Find where the given text appears and provide that cell's center as [x, y] coordinate. 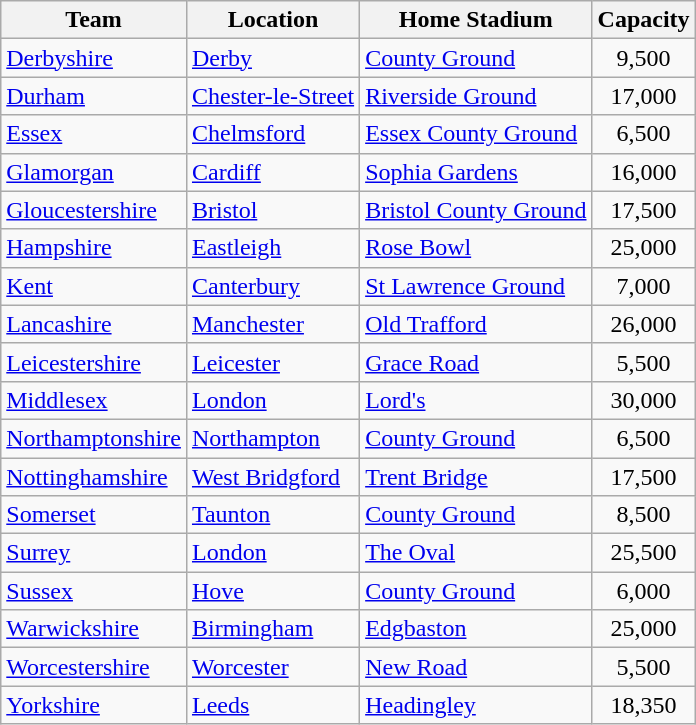
Essex County Ground [476, 134]
Leicestershire [94, 362]
Cardiff [272, 172]
Edgbaston [476, 629]
9,500 [644, 58]
Essex [94, 134]
Derby [272, 58]
Northamptonshire [94, 438]
The Oval [476, 553]
17,000 [644, 96]
Chelmsford [272, 134]
Northampton [272, 438]
Warwickshire [94, 629]
West Bridgford [272, 477]
New Road [476, 667]
Nottinghamshire [94, 477]
Home Stadium [476, 20]
Kent [94, 286]
Grace Road [476, 362]
8,500 [644, 515]
Bristol County Ground [476, 210]
Glamorgan [94, 172]
Hampshire [94, 248]
Sophia Gardens [476, 172]
Manchester [272, 324]
Canterbury [272, 286]
Location [272, 20]
Team [94, 20]
18,350 [644, 705]
Sussex [94, 591]
26,000 [644, 324]
7,000 [644, 286]
Somerset [94, 515]
Worcestershire [94, 667]
25,500 [644, 553]
Gloucestershire [94, 210]
Riverside Ground [476, 96]
Yorkshire [94, 705]
Hove [272, 591]
30,000 [644, 400]
Surrey [94, 553]
Lancashire [94, 324]
Birmingham [272, 629]
16,000 [644, 172]
Durham [94, 96]
Old Trafford [476, 324]
Trent Bridge [476, 477]
Capacity [644, 20]
Chester-le-Street [272, 96]
Worcester [272, 667]
Rose Bowl [476, 248]
Eastleigh [272, 248]
Middlesex [94, 400]
Headingley [476, 705]
Derbyshire [94, 58]
6,000 [644, 591]
Leicester [272, 362]
Bristol [272, 210]
St Lawrence Ground [476, 286]
Lord's [476, 400]
Leeds [272, 705]
Taunton [272, 515]
